Detect which cell encompasses the target text, then output its [x, y] center coordinate. 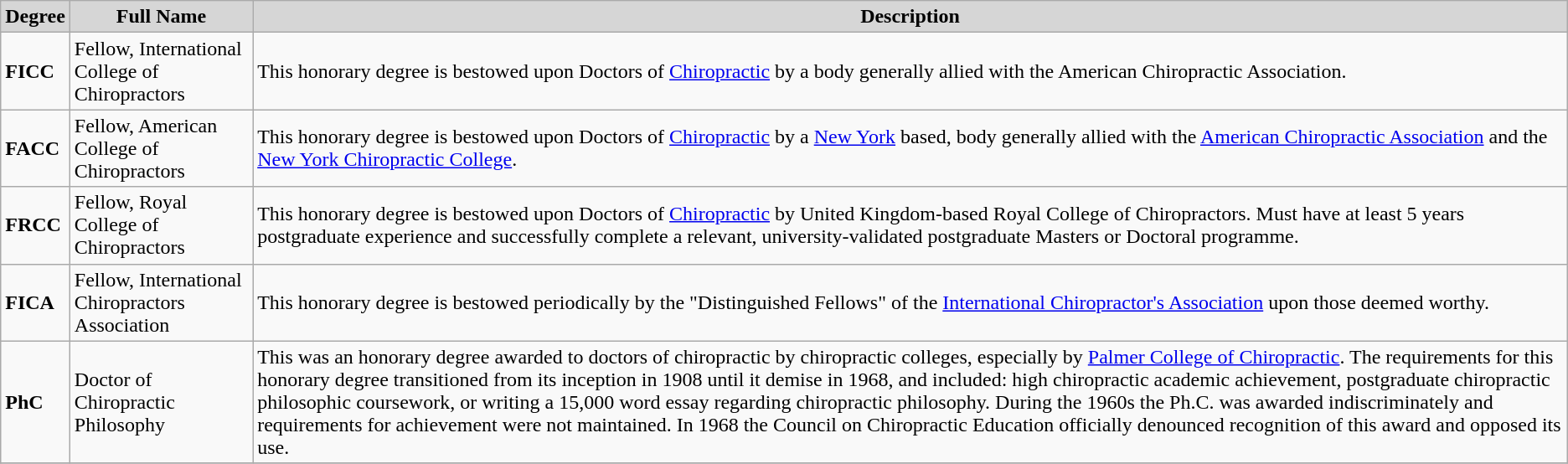
Description [910, 17]
Fellow, American College of Chiropractors [161, 148]
FICA [35, 302]
FACC [35, 148]
This honorary degree is bestowed upon Doctors of Chiropractic by a body generally allied with the American Chiropractic Association. [910, 71]
Fellow, Royal College of Chiropractors [161, 225]
Fellow, International Chiropractors Association [161, 302]
FICC [35, 71]
Full Name [161, 17]
Fellow, International College of Chiropractors [161, 71]
Degree [35, 17]
PhC [35, 402]
Doctor of Chiropractic Philosophy [161, 402]
FRCC [35, 225]
